Find where the given text appears and provide that cell's center as (X, Y) coordinate. 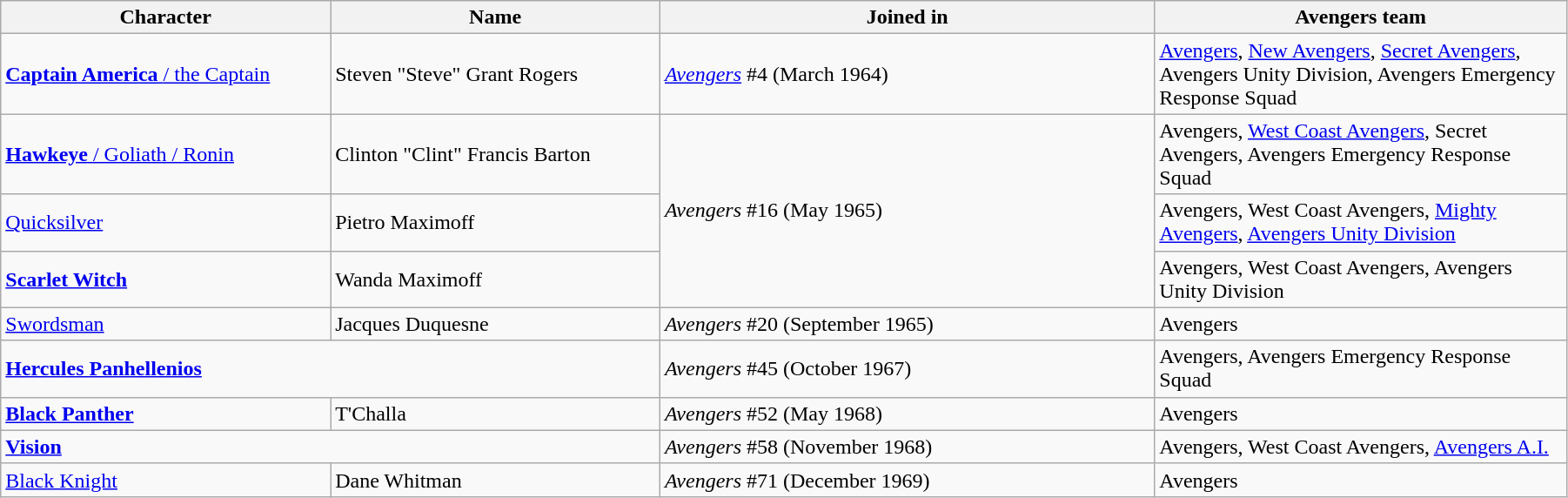
Dane Whitman (496, 480)
Avengers, West Coast Avengers, Secret Avengers, Avengers Emergency Response Squad (1361, 154)
Steven "Steve" Grant Rogers (496, 74)
Black Panther (165, 414)
Pietro Maximoff (496, 223)
Scarlet Witch (165, 279)
Avengers #4 (March 1964) (907, 74)
Avengers #16 (May 1965) (907, 211)
Quicksilver (165, 223)
Avengers, Avengers Emergency Response Squad (1361, 369)
Avengers team (1361, 17)
Avengers #20 (September 1965) (907, 324)
Wanda Maximoff (496, 279)
Vision (331, 447)
Name (496, 17)
Avengers, New Avengers, Secret Avengers, Avengers Unity Division, Avengers Emergency Response Squad (1361, 74)
Avengers #52 (May 1968) (907, 414)
Clinton "Clint" Francis Barton (496, 154)
Character (165, 17)
Avengers, West Coast Avengers, Avengers Unity Division (1361, 279)
Avengers #45 (October 1967) (907, 369)
Avengers, West Coast Avengers, Mighty Avengers, Avengers Unity Division (1361, 223)
Avengers #71 (December 1969) (907, 480)
Avengers #58 (November 1968) (907, 447)
Captain America / the Captain (165, 74)
Joined in (907, 17)
Hercules Panhellenios (331, 369)
T'Challa (496, 414)
Black Knight (165, 480)
Swordsman (165, 324)
Jacques Duquesne (496, 324)
Hawkeye / Goliath / Ronin (165, 154)
Avengers, West Coast Avengers, Avengers A.I. (1361, 447)
